Capture the cell that displays the provided text and extract its [X, Y] central coordinate. 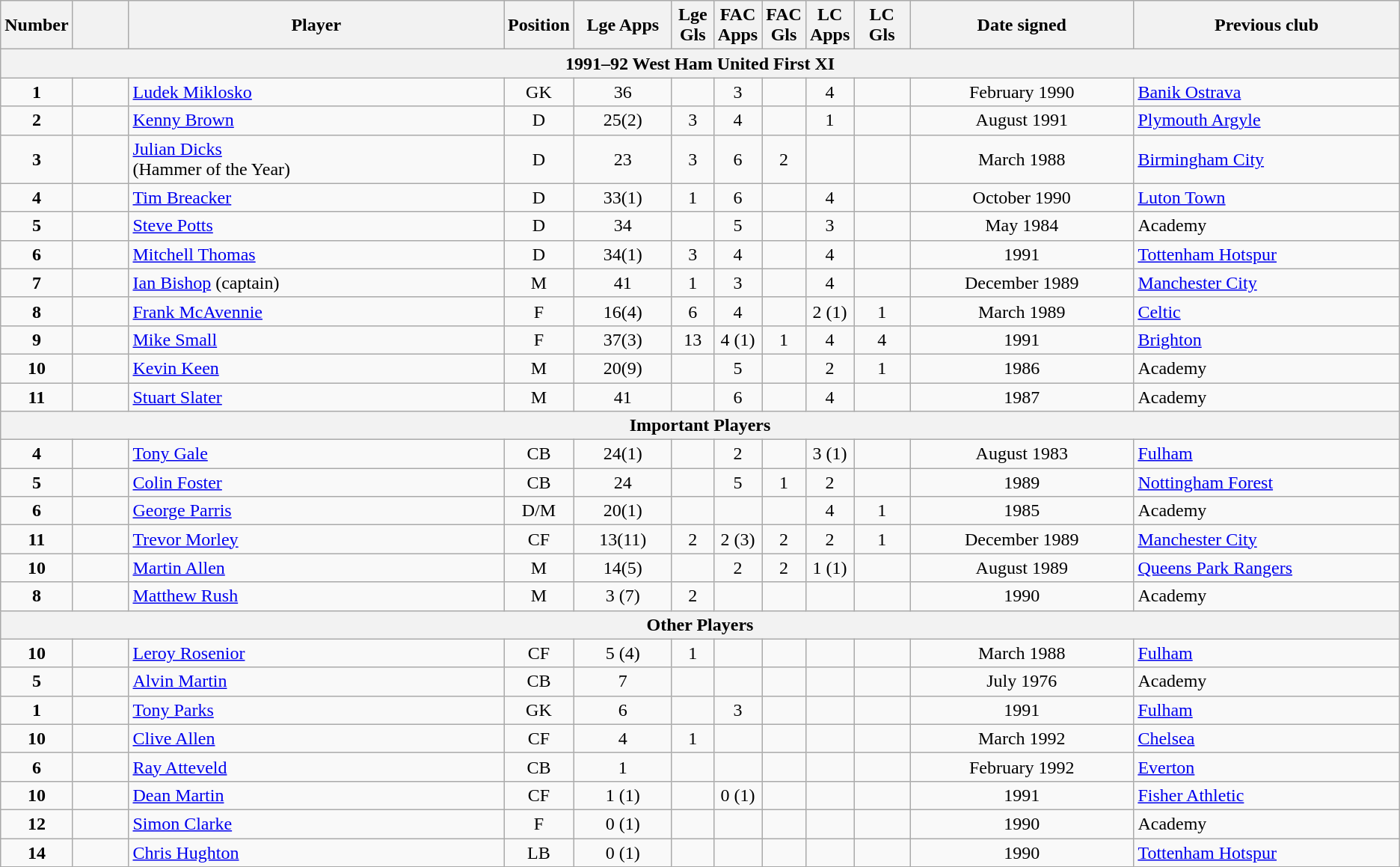
August 1991 [1022, 120]
Celtic [1267, 311]
13 [693, 340]
14 [37, 852]
Luton Town [1267, 197]
33(1) [622, 197]
Nottingham Forest [1267, 482]
Clive Allen [316, 738]
August 1983 [1022, 454]
Birmingham City [1267, 159]
25(2) [622, 120]
Frank McAvennie [316, 311]
Everton [1267, 767]
FAC Gls [784, 25]
Dean Martin [316, 795]
Simon Clarke [316, 824]
3 (7) [622, 596]
16(4) [622, 311]
Steve Potts [316, 226]
1985 [1022, 511]
Kenny Brown [316, 120]
34(1) [622, 254]
Number [37, 25]
37(3) [622, 340]
1989 [1022, 482]
Position [539, 25]
Mitchell Thomas [316, 254]
Ludek Miklosko [316, 92]
Martin Allen [316, 568]
2 (3) [737, 539]
1986 [1022, 368]
Trevor Morley [316, 539]
34 [622, 226]
Tony Gale [316, 454]
Player [316, 25]
1991–92 West Ham United First XI [700, 64]
Other Players [700, 625]
Date signed [1022, 25]
July 1976 [1022, 681]
20(1) [622, 511]
24(1) [622, 454]
Plymouth Argyle [1267, 120]
May 1984 [1022, 226]
Ian Bishop (captain) [316, 283]
February 1990 [1022, 92]
Ray Atteveld [316, 767]
October 1990 [1022, 197]
LC Apps [829, 25]
Banik Ostrava [1267, 92]
Colin Foster [316, 482]
Chelsea [1267, 738]
Queens Park Rangers [1267, 568]
4 (1) [737, 340]
Tim Breacker [316, 197]
3 (1) [829, 454]
LC Gls [882, 25]
Leroy Rosenior [316, 653]
24 [622, 482]
Mike Small [316, 340]
12 [37, 824]
2 (1) [829, 311]
Lge Gls [693, 25]
13(11) [622, 539]
23 [622, 159]
Important Players [700, 426]
Stuart Slater [316, 397]
36 [622, 92]
1987 [1022, 397]
Matthew Rush [316, 596]
Tony Parks [316, 710]
Kevin Keen [316, 368]
20(9) [622, 368]
Alvin Martin [316, 681]
Chris Hughton [316, 852]
Lge Apps [622, 25]
Fisher Athletic [1267, 795]
FAC Apps [737, 25]
Julian Dicks(Hammer of the Year) [316, 159]
August 1989 [1022, 568]
George Parris [316, 511]
D/M [539, 511]
5 (4) [622, 653]
March 1989 [1022, 311]
February 1992 [1022, 767]
14(5) [622, 568]
Brighton [1267, 340]
Previous club [1267, 25]
LB [539, 852]
9 [37, 340]
March 1992 [1022, 738]
